Find where the given text appears and provide that cell's center as (x, y) coordinate. 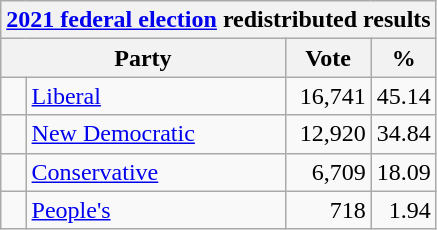
12,920 (328, 134)
People's (156, 210)
34.84 (404, 134)
6,709 (328, 172)
45.14 (404, 96)
16,741 (328, 96)
Conservative (156, 172)
% (404, 58)
18.09 (404, 172)
718 (328, 210)
1.94 (404, 210)
2021 federal election redistributed results (218, 20)
Party (143, 58)
Liberal (156, 96)
Vote (328, 58)
New Democratic (156, 134)
